Scan for the cell matching the given text and deliver its [X, Y] coordinate at center. 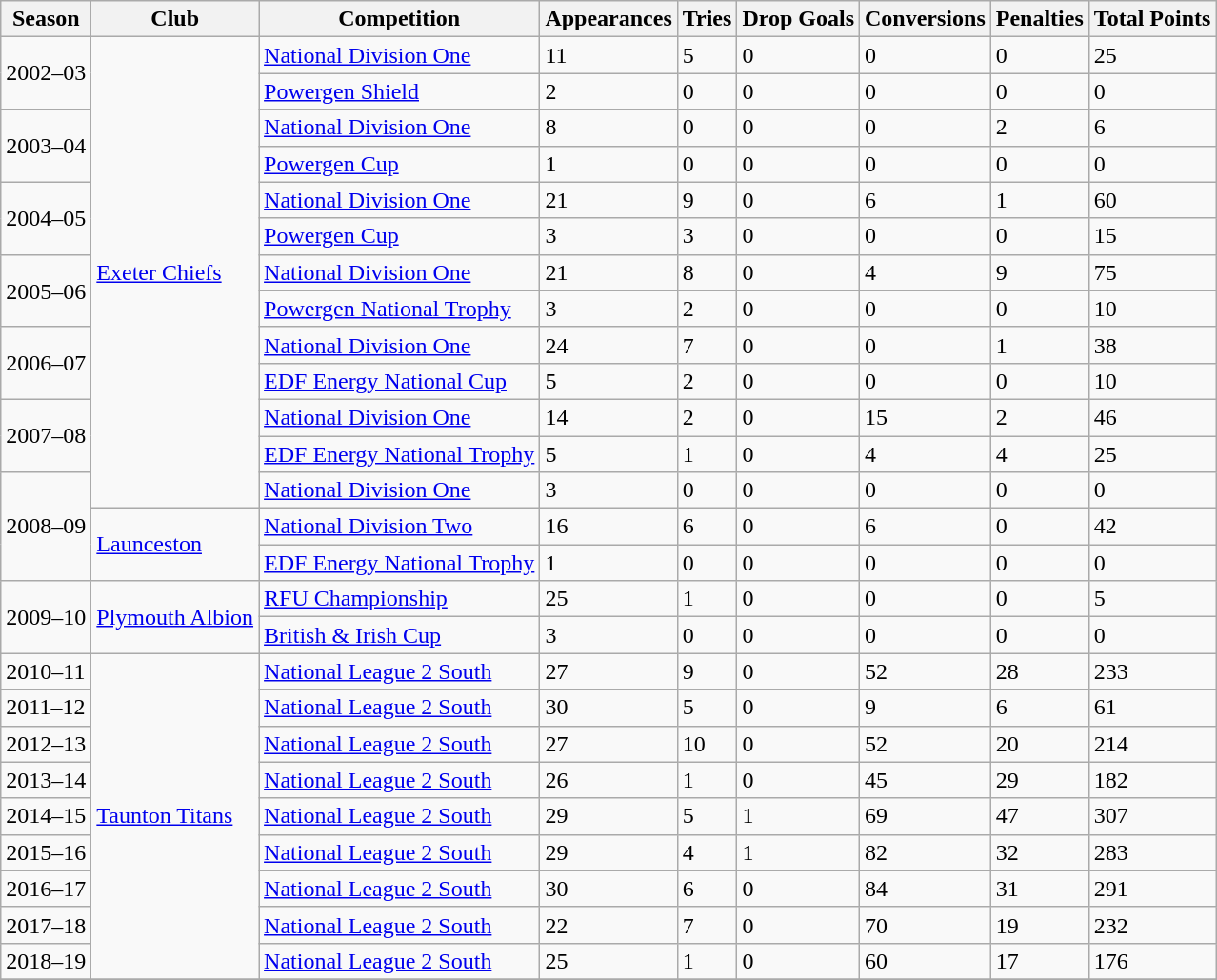
2002–03 [46, 73]
22 [608, 925]
National Division Two [400, 527]
2011–12 [46, 708]
70 [926, 925]
32 [1040, 852]
47 [1040, 816]
Plymouth Albion [175, 617]
2012–13 [46, 744]
Exeter Chiefs [175, 272]
Tries [707, 19]
45 [926, 780]
Powergen National Trophy [400, 309]
84 [926, 889]
Club [175, 19]
2004–05 [46, 218]
2017–18 [46, 925]
2009–10 [46, 617]
2010–11 [46, 671]
2003–04 [46, 146]
2006–07 [46, 363]
British & Irish Cup [400, 635]
24 [608, 345]
42 [1152, 527]
Drop Goals [798, 19]
Season [46, 19]
Appearances [608, 19]
46 [1152, 417]
16 [608, 527]
75 [1152, 272]
291 [1152, 889]
2015–16 [46, 852]
2014–15 [46, 816]
69 [926, 816]
232 [1152, 925]
214 [1152, 744]
2016–17 [46, 889]
19 [1040, 925]
11 [608, 55]
20 [1040, 744]
283 [1152, 852]
14 [608, 417]
EDF Energy National Cup [400, 381]
Conversions [926, 19]
176 [1152, 961]
2008–09 [46, 527]
Powergen Shield [400, 91]
Taunton Titans [175, 817]
2013–14 [46, 780]
82 [926, 852]
Competition [400, 19]
26 [608, 780]
233 [1152, 671]
307 [1152, 816]
Penalties [1040, 19]
31 [1040, 889]
17 [1040, 961]
28 [1040, 671]
38 [1152, 345]
61 [1152, 708]
2007–08 [46, 435]
2005–06 [46, 290]
Total Points [1152, 19]
182 [1152, 780]
2018–19 [46, 961]
RFU Championship [400, 599]
Launceston [175, 545]
